Identify which cell holds the provided text, then report its [x, y] central coordinate. 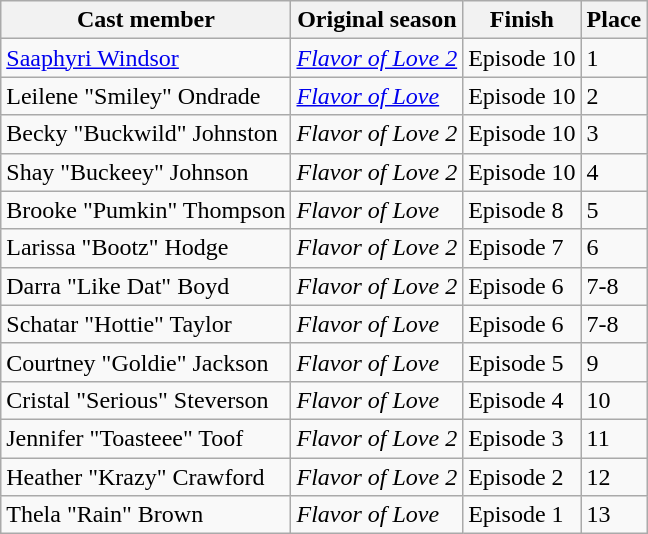
Leilene "Smiley" Ondrade [146, 96]
4 [614, 172]
Episode 1 [522, 515]
Cast member [146, 20]
Finish [522, 20]
Original season [377, 20]
Brooke "Pumkin" Thompson [146, 210]
3 [614, 134]
10 [614, 400]
Episode 2 [522, 477]
Darra "Like Dat" Boyd [146, 286]
6 [614, 248]
Saaphyri Windsor [146, 58]
Heather "Krazy" Crawford [146, 477]
Larissa "Bootz" Hodge [146, 248]
Jennifer "Toasteee" Toof [146, 438]
Schatar "Hottie" Taylor [146, 324]
Episode 8 [522, 210]
Becky "Buckwild" Johnston [146, 134]
5 [614, 210]
Cristal "Serious" Steverson [146, 400]
Place [614, 20]
Episode 3 [522, 438]
Thela "Rain" Brown [146, 515]
9 [614, 362]
13 [614, 515]
Courtney "Goldie" Jackson [146, 362]
2 [614, 96]
Episode 4 [522, 400]
Shay "Buckeey" Johnson [146, 172]
Episode 7 [522, 248]
12 [614, 477]
1 [614, 58]
11 [614, 438]
Episode 5 [522, 362]
